Pinpoint the cell where the given text exists, returning its (x, y) midpoint coordinate. 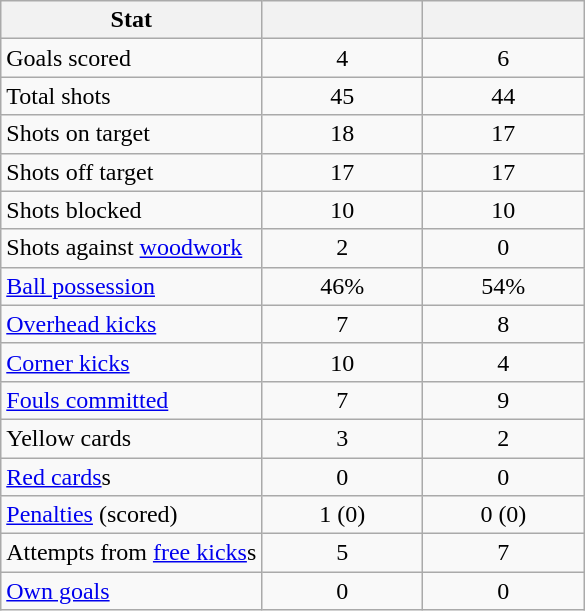
3 (342, 438)
Shots on target (132, 134)
Corner kicks (132, 362)
Stat (132, 20)
Ball possession (132, 286)
Total shots (132, 96)
Shots off target (132, 172)
46% (342, 286)
5 (342, 553)
0 (0) (504, 515)
Own goals (132, 591)
44 (504, 96)
9 (504, 400)
8 (504, 324)
Shots blocked (132, 210)
Overhead kicks (132, 324)
Yellow cards (132, 438)
54% (504, 286)
Red cardss (132, 477)
Penalties (scored) (132, 515)
1 (0) (342, 515)
45 (342, 96)
Fouls committed (132, 400)
6 (504, 58)
18 (342, 134)
Goals scored (132, 58)
Shots against woodwork (132, 248)
Attempts from free kickss (132, 553)
